Scan for the cell matching the given text and deliver its (X, Y) coordinate at center. 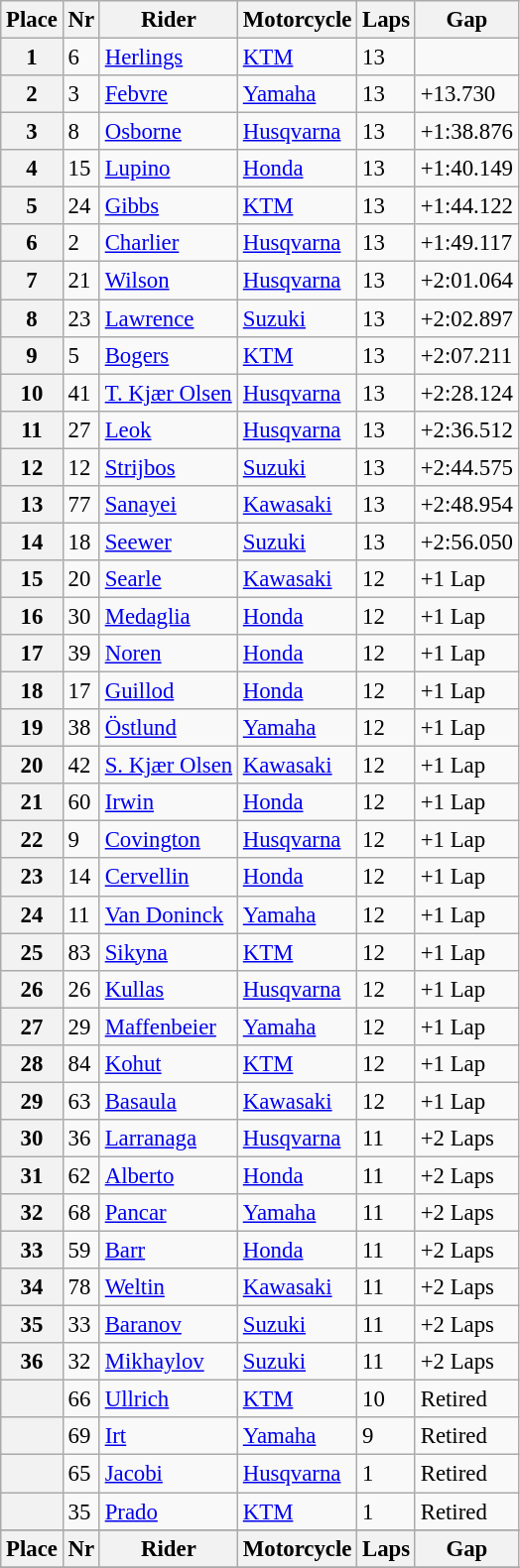
Weltin (169, 1287)
+2:56.050 (466, 542)
Basaula (169, 1101)
+2:48.954 (466, 505)
+2:36.512 (466, 429)
+1:40.149 (466, 169)
Bogers (169, 355)
+13.730 (466, 94)
Wilson (169, 281)
Sikyna (169, 952)
Jacobi (169, 1474)
Barr (169, 1251)
4 (32, 169)
+1:38.876 (466, 132)
78 (81, 1287)
Leok (169, 429)
Baranov (169, 1325)
Maffenbeier (169, 1026)
68 (81, 1213)
Kohut (169, 1064)
25 (32, 952)
7 (32, 281)
Sanayei (169, 505)
Lawrence (169, 318)
+2:01.064 (466, 281)
+2:44.575 (466, 467)
+2:07.211 (466, 355)
69 (81, 1437)
Van Doninck (169, 914)
Cervellin (169, 878)
+1:44.122 (466, 206)
28 (32, 1064)
Noren (169, 654)
Osborne (169, 132)
Seewer (169, 542)
41 (81, 393)
16 (32, 616)
63 (81, 1101)
Mikhaylov (169, 1362)
Östlund (169, 728)
59 (81, 1251)
66 (81, 1399)
Pancar (169, 1213)
Searle (169, 579)
Larranaga (169, 1139)
+2:28.124 (466, 393)
Ullrich (169, 1399)
42 (81, 766)
34 (32, 1287)
83 (81, 952)
84 (81, 1064)
Herlings (169, 58)
Irt (169, 1437)
22 (32, 840)
Alberto (169, 1175)
Charlier (169, 243)
Lupino (169, 169)
62 (81, 1175)
Gibbs (169, 206)
T. Kjær Olsen (169, 393)
Covington (169, 840)
31 (32, 1175)
Kullas (169, 989)
38 (81, 728)
60 (81, 802)
Prado (169, 1511)
Irwin (169, 802)
Medaglia (169, 616)
Febvre (169, 94)
19 (32, 728)
39 (81, 654)
S. Kjær Olsen (169, 766)
+2:02.897 (466, 318)
65 (81, 1474)
77 (81, 505)
Strijbos (169, 467)
+1:49.117 (466, 243)
Guillod (169, 691)
